Scan for the cell matching the given text and deliver its (X, Y) coordinate at center. 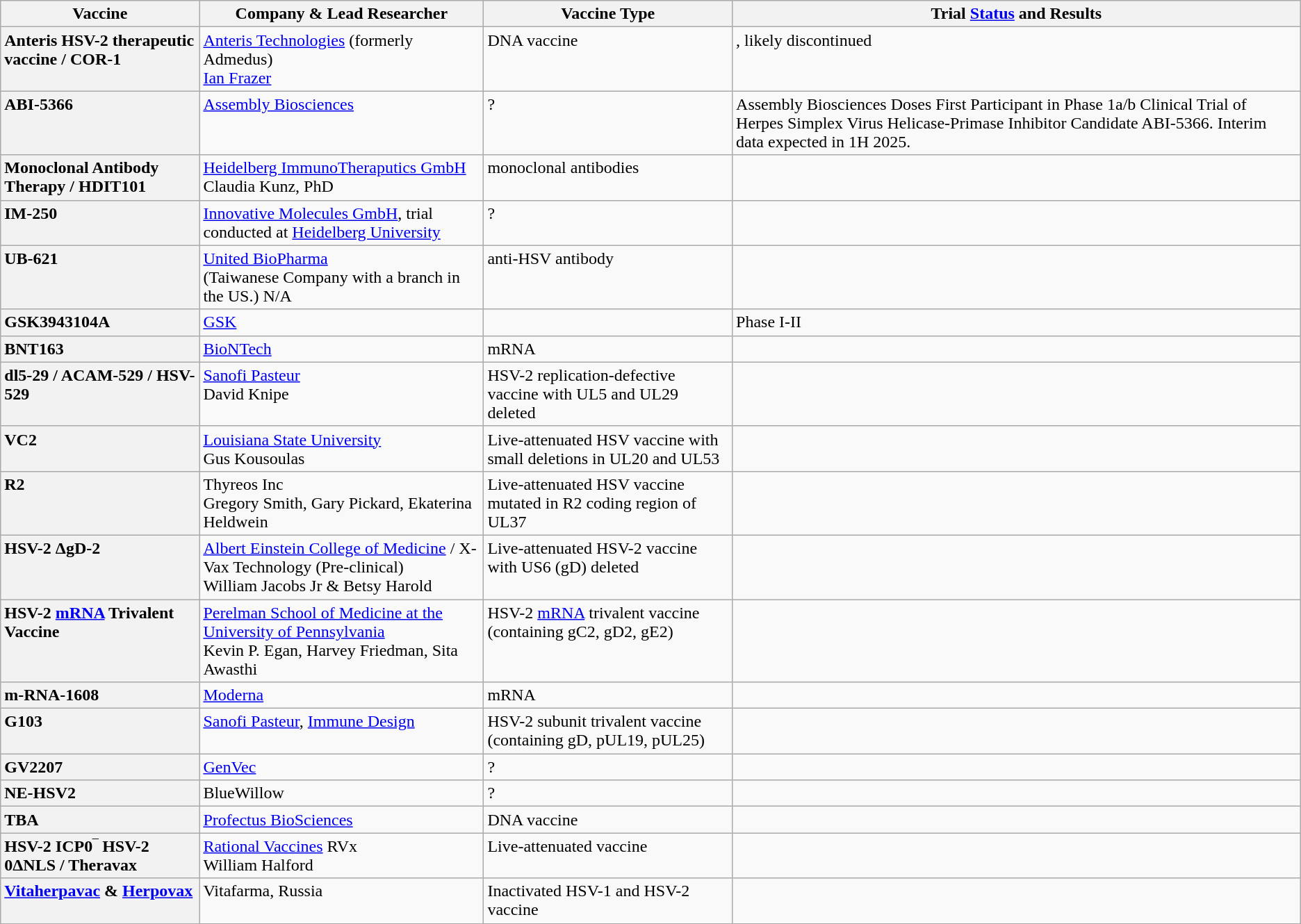
BNT163 (100, 349)
m-RNA-1608 (100, 695)
Live-attenuated HSV vaccine mutated in R2 coding region of UL37 (608, 503)
HSV-2 replication-defective vaccine with UL5 and UL29 deleted (608, 394)
Company & Lead Researcher (342, 14)
Assembly Biosciences (342, 123)
Rational Vaccines RVxWilliam Halford (342, 856)
G103 (100, 731)
United BioPharma(Taiwanese Company with a branch in the US.) N/A (342, 277)
GV2207 (100, 767)
HSV-2 ΔgD-2 (100, 567)
Live-attenuated vaccine (608, 856)
ABI-5366 (100, 123)
Sanofi PasteurDavid Knipe (342, 394)
TBA (100, 820)
Profectus BioSciences (342, 820)
monoclonal antibodies (608, 178)
HSV-2 ICP0‾ HSV-2 0ΔNLS / Theravax (100, 856)
Thyreos IncGregory Smith, Gary Pickard, Ekaterina Heldwein (342, 503)
IM-250 (100, 222)
, likely discontinued (1017, 59)
Innovative Molecules GmbH, trial conducted at Heidelberg University (342, 222)
HSV-2 subunit trivalent vaccine (containing gD, pUL19, pUL25) (608, 731)
Phase I-II (1017, 322)
BlueWillow (342, 793)
Trial Status and Results (1017, 14)
Monoclonal Antibody Therapy / HDIT101 (100, 178)
BioNTech (342, 349)
Live-attenuated HSV vaccine with small deletions in UL20 and UL53 (608, 449)
Sanofi Pasteur, Immune Design (342, 731)
Heidelberg ImmunoTheraputics GmbHClaudia Kunz, PhD (342, 178)
Live-attenuated HSV-2 vaccine with US6 (gD) deleted (608, 567)
GSK3943104A (100, 322)
Vitaherpavac & Herpovax (100, 900)
anti-HSV antibody (608, 277)
HSV-2 mRNA trivalent vaccine (containing gC2, gD2, gE2) (608, 641)
Vaccine (100, 14)
Perelman School of Medicine at the University of PennsylvaniaKevin P. Egan, Harvey Friedman, Sita Awasthi (342, 641)
Anteris HSV-2 therapeutic vaccine / COR-1 (100, 59)
Moderna (342, 695)
UB-621 (100, 277)
GSK (342, 322)
NE-HSV2 (100, 793)
Inactivated HSV-1 and HSV-2 vaccine (608, 900)
R2 (100, 503)
Albert Einstein College of Medicine / X-Vax Technology (Pre-clinical)William Jacobs Jr & Betsy Harold (342, 567)
Vaccine Type (608, 14)
HSV-2 mRNA Trivalent Vaccine (100, 641)
Vitafarma, Russia (342, 900)
GenVec (342, 767)
VC2 (100, 449)
Louisiana State UniversityGus Kousoulas (342, 449)
dl5-29 / ACAM-529 / HSV-529 (100, 394)
Anteris Technologies (formerly Admedus)Ian Frazer (342, 59)
